Locate the cell with the specified text and output its [x, y] center coordinate. 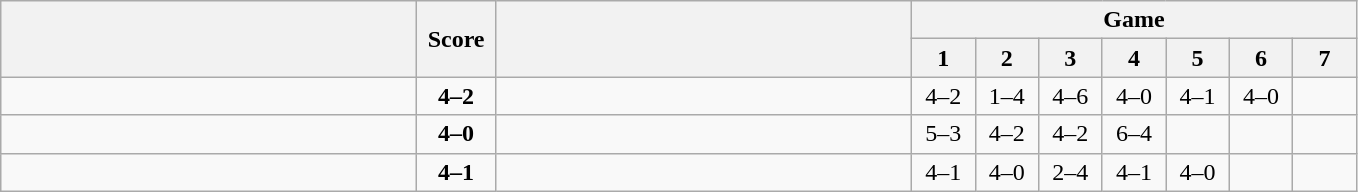
6–4 [1134, 134]
4–6 [1071, 96]
Score [456, 39]
5–3 [943, 134]
2–4 [1071, 172]
5 [1198, 58]
4 [1134, 58]
Game [1134, 20]
2 [1007, 58]
1–4 [1007, 96]
6 [1261, 58]
7 [1325, 58]
3 [1071, 58]
1 [943, 58]
